From the cell containing the given text, extract its center point as (X, Y) coordinate. 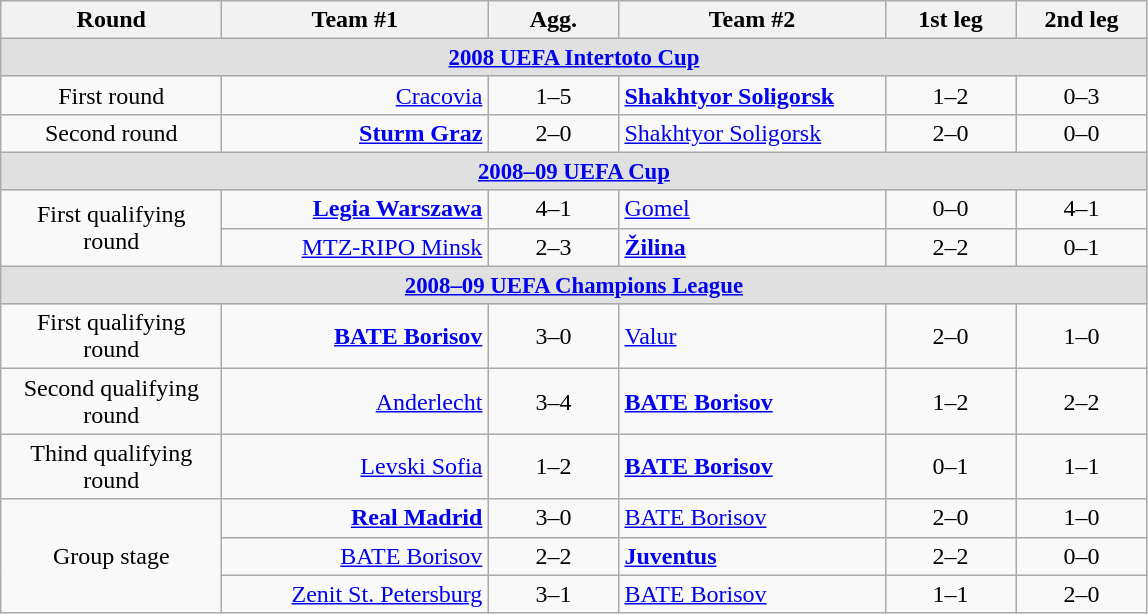
0–3 (1082, 95)
Juventus (752, 556)
Round (112, 20)
1st leg (950, 20)
Agg. (554, 20)
First round (112, 95)
Legia Warszawa (355, 209)
Thind qualifying round (112, 466)
Real Madrid (355, 518)
Team #2 (752, 20)
Sturm Graz (355, 133)
Group stage (112, 556)
3–1 (554, 594)
Zenit St. Petersburg (355, 594)
MTZ-RIPO Minsk (355, 247)
2008–09 UEFA Cup (574, 172)
2008–09 UEFA Champions League (574, 285)
Žilina (752, 247)
Team #1 (355, 20)
Valur (752, 336)
1–5 (554, 95)
2nd leg (1082, 20)
Levski Sofia (355, 466)
Anderlecht (355, 402)
3–4 (554, 402)
Cracovia (355, 95)
Gomel (752, 209)
Second qualifying round (112, 402)
2–3 (554, 247)
2008 UEFA Intertoto Cup (574, 58)
Second round (112, 133)
